Search for the cell housing the specified text and yield its (x, y) center coordinate. 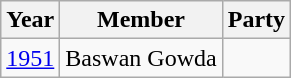
Year (30, 20)
1951 (30, 58)
Party (256, 20)
Baswan Gowda (141, 58)
Member (141, 20)
